Scan for the cell matching the given text and deliver its (x, y) coordinate at center. 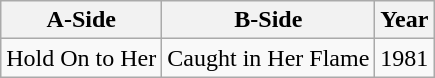
1981 (404, 58)
Hold On to Her (82, 58)
Year (404, 20)
Caught in Her Flame (268, 58)
A-Side (82, 20)
B-Side (268, 20)
